Scan for the cell matching the given text and deliver its [X, Y] coordinate at center. 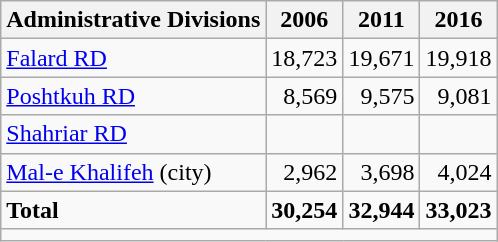
Shahriar RD [134, 134]
32,944 [382, 210]
9,575 [382, 96]
8,569 [304, 96]
19,918 [458, 58]
33,023 [458, 210]
Falard RD [134, 58]
2011 [382, 20]
Total [134, 210]
19,671 [382, 58]
4,024 [458, 172]
18,723 [304, 58]
3,698 [382, 172]
Administrative Divisions [134, 20]
2,962 [304, 172]
9,081 [458, 96]
2016 [458, 20]
2006 [304, 20]
30,254 [304, 210]
Poshtkuh RD [134, 96]
Mal-e Khalifeh (city) [134, 172]
